Determine the [X, Y] coordinate at the center of the cell enclosing the given text.  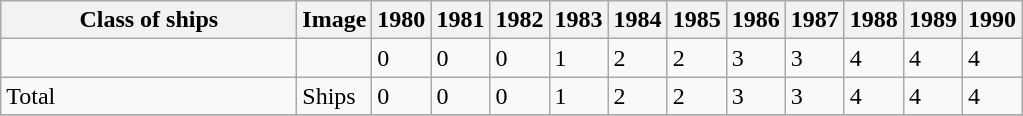
1986 [756, 20]
1987 [814, 20]
Image [334, 20]
1989 [932, 20]
Class of ships [149, 20]
1980 [402, 20]
1984 [638, 20]
1981 [460, 20]
1988 [874, 20]
1985 [696, 20]
Total [149, 96]
1983 [578, 20]
1990 [992, 20]
Ships [334, 96]
1982 [520, 20]
